Output the [x, y] coordinate of the center of the cell containing the given text.  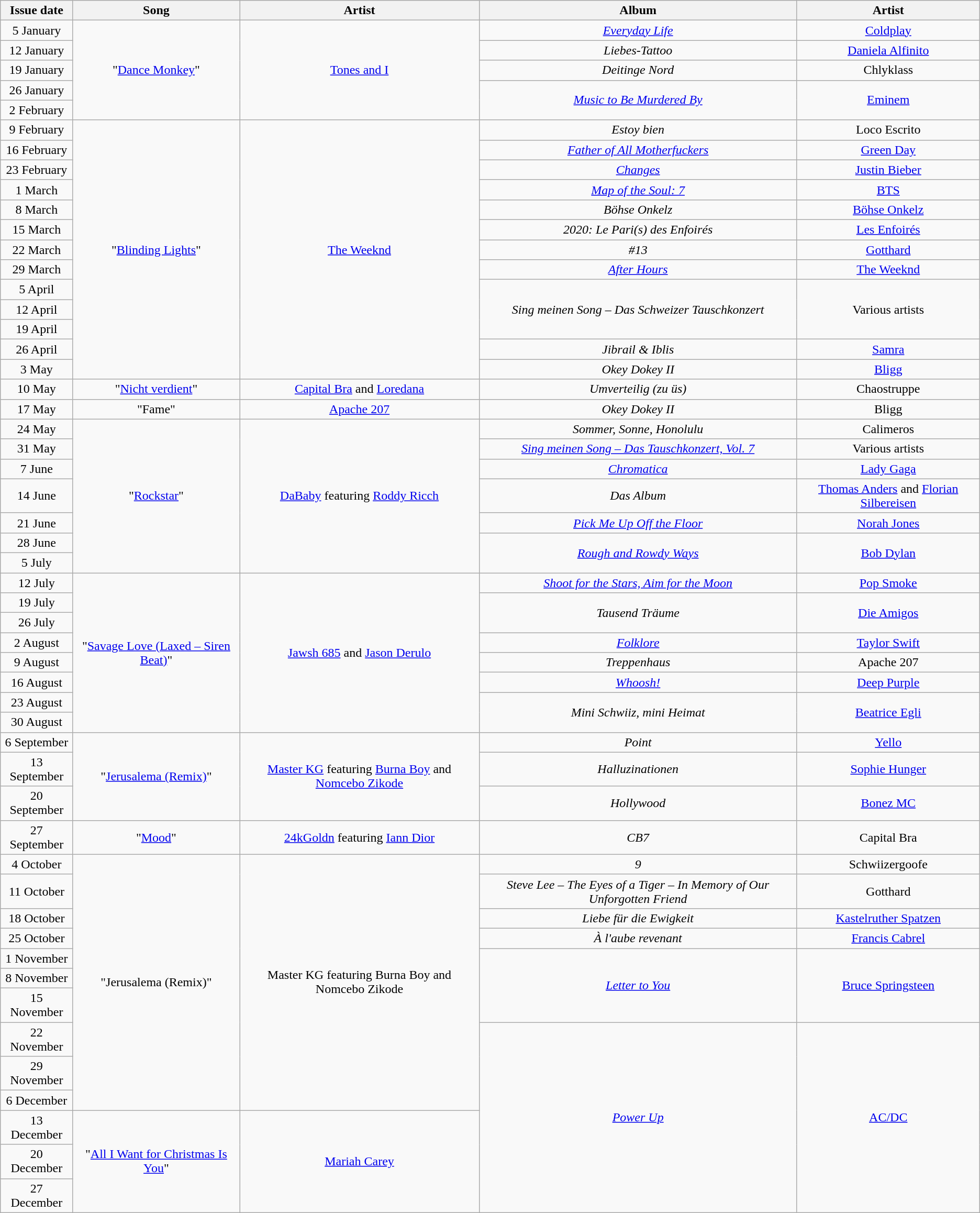
Sing meinen Song – Das Schweizer Tauschkonzert [638, 310]
Justin Bieber [888, 170]
Yello [888, 742]
Pop Smoke [888, 583]
7 June [37, 469]
Liebe für die Ewigkeit [638, 918]
Bonez MC [888, 803]
5 January [37, 30]
Issue date [37, 10]
Bob Dylan [888, 553]
12 April [37, 310]
19 July [37, 603]
Song [156, 10]
"Rockstar" [156, 495]
Tausend Träume [638, 613]
13 December [37, 1127]
12 July [37, 583]
27 September [37, 837]
Map of the Soul: 7 [638, 190]
Jawsh 685 and Jason Derulo [359, 653]
Jibrail & Iblis [638, 349]
Die Amigos [888, 613]
13 September [37, 769]
Chaostruppe [888, 389]
31 May [37, 449]
1 March [37, 190]
Halluzinationen [638, 769]
Thomas Anders and Florian Silbereisen [888, 495]
2020: Le Pari(s) des Enfoirés [638, 229]
9 [638, 864]
Sophie Hunger [888, 769]
Liebes-Tattoo [638, 50]
Das Album [638, 495]
À l'aube revenant [638, 938]
29 November [37, 1074]
26 January [37, 90]
20 September [37, 803]
24 May [37, 429]
Beatrice Egli [888, 712]
"Nicht verdient" [156, 389]
Pick Me Up Off the Floor [638, 523]
17 May [37, 409]
20 December [37, 1162]
"Savage Love (Laxed – Siren Beat)" [156, 653]
Coldplay [888, 30]
27 December [37, 1195]
Umverteilig (zu üs) [638, 389]
Hollywood [638, 803]
Chromatica [638, 469]
Green Day [888, 150]
DaBaby featuring Roddy Ricch [359, 495]
Album [638, 10]
21 June [37, 523]
Bruce Springsteen [888, 985]
23 February [37, 170]
Everyday Life [638, 30]
19 January [37, 70]
Lady Gaga [888, 469]
9 August [37, 663]
Estoy bien [638, 130]
22 November [37, 1039]
1 November [37, 958]
Samra [888, 349]
26 July [37, 623]
23 August [37, 702]
Francis Cabrel [888, 938]
10 May [37, 389]
Loco Escrito [888, 130]
29 March [37, 270]
19 April [37, 329]
Calimeros [888, 429]
"Dance Monkey" [156, 70]
"Blinding Lights" [156, 249]
Tones and I [359, 70]
Sing meinen Song – Das Tauschkonzert, Vol. 7 [638, 449]
5 April [37, 290]
5 July [37, 563]
24kGoldn featuring Iann Dior [359, 837]
Music to Be Murdered By [638, 100]
Les Enfoirés [888, 229]
6 December [37, 1100]
Daniela Alfinito [888, 50]
22 March [37, 250]
Sommer, Sonne, Honolulu [638, 429]
"Mood" [156, 837]
Capital Bra [888, 837]
Norah Jones [888, 523]
2 August [37, 643]
28 June [37, 543]
"Fame" [156, 409]
11 October [37, 891]
CB7 [638, 837]
Capital Bra and Loredana [359, 389]
26 April [37, 349]
Eminem [888, 100]
"All I Want for Christmas Is You" [156, 1162]
Schwiizergoofe [888, 864]
Steve Lee – The Eyes of a Tiger – In Memory of Our Unforgotten Friend [638, 891]
After Hours [638, 270]
Point [638, 742]
2 February [37, 110]
18 October [37, 918]
Father of All Motherfuckers [638, 150]
15 March [37, 229]
Mini Schwiiz, mini Heimat [638, 712]
#13 [638, 250]
12 January [37, 50]
Kastelruther Spatzen [888, 918]
Rough and Rowdy Ways [638, 553]
8 March [37, 209]
8 November [37, 978]
9 February [37, 130]
16 August [37, 682]
30 August [37, 722]
25 October [37, 938]
3 May [37, 369]
Treppenhaus [638, 663]
Whoosh! [638, 682]
Deitinge Nord [638, 70]
AC/DC [888, 1118]
Power Up [638, 1118]
Taylor Swift [888, 643]
Shoot for the Stars, Aim for the Moon [638, 583]
BTS [888, 190]
Mariah Carey [359, 1162]
14 June [37, 495]
Chlyklass [888, 70]
Folklore [638, 643]
6 September [37, 742]
Letter to You [638, 985]
16 February [37, 150]
4 October [37, 864]
Changes [638, 170]
15 November [37, 1006]
Deep Purple [888, 682]
